Return the [X, Y] coordinate for the center point of the cell that contains the specified text.  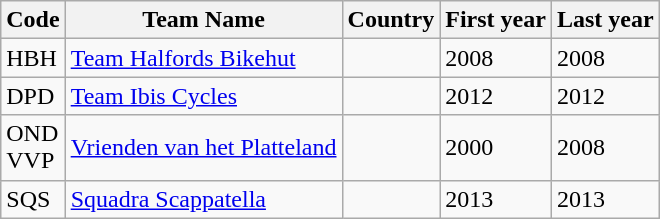
ONDVVP [33, 148]
Team Halfords Bikehut [204, 58]
Last year [605, 20]
Country [391, 20]
First year [496, 20]
Team Name [204, 20]
2000 [496, 148]
SQS [33, 199]
Team Ibis Cycles [204, 96]
Code [33, 20]
Squadra Scappatella [204, 199]
HBH [33, 58]
DPD [33, 96]
Vrienden van het Platteland [204, 148]
